Search for the cell housing the specified text and yield its (x, y) center coordinate. 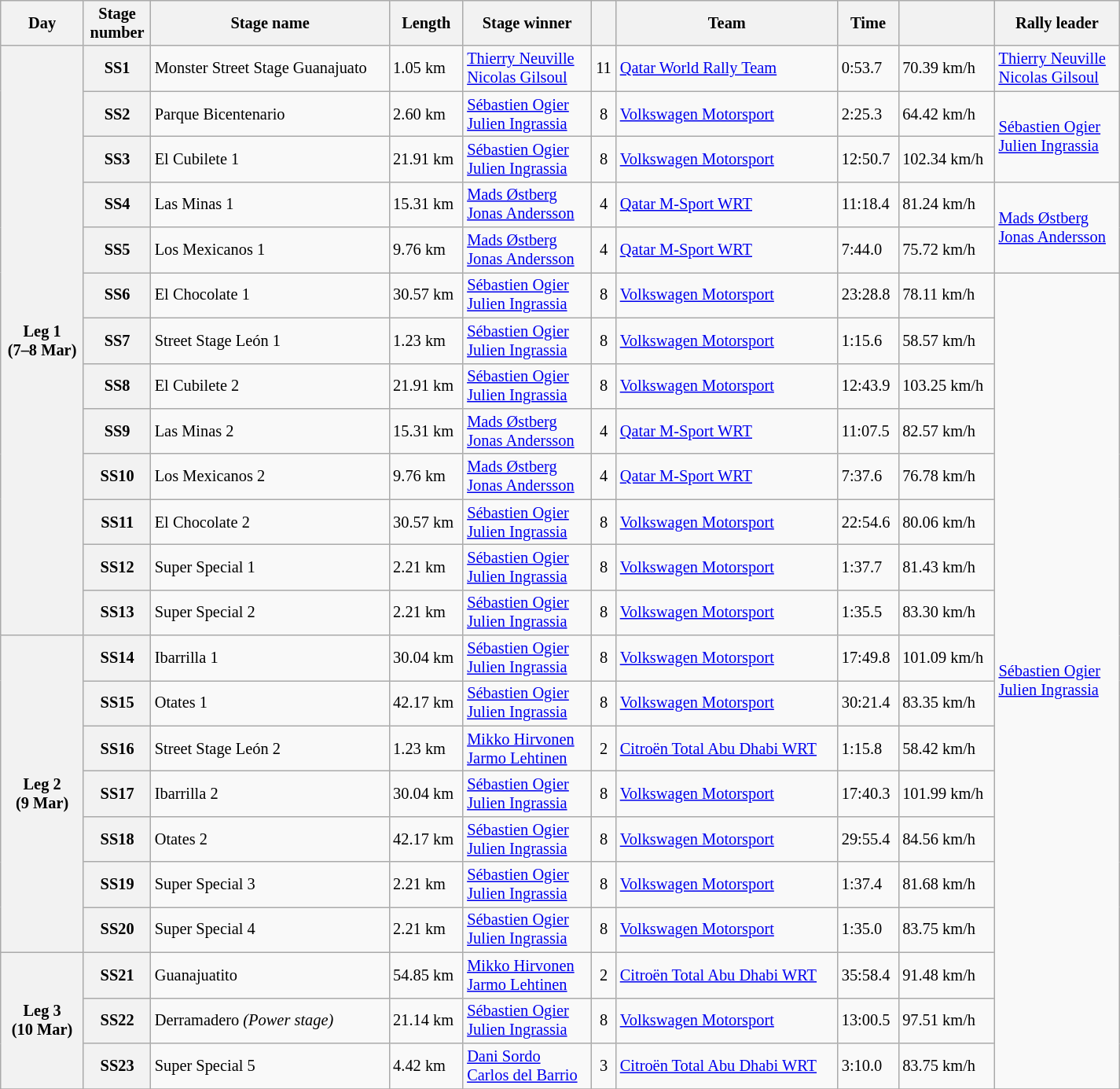
SS12 (116, 567)
SS13 (116, 613)
58.42 km/h (946, 749)
Dani Sordo Carlos del Barrio (527, 1065)
SS8 (116, 386)
Day (42, 23)
81.43 km/h (946, 567)
17:49.8 (868, 658)
Parque Bicentenario (270, 114)
Rally leader (1058, 23)
29:55.4 (868, 839)
Leg 1(7–8 Mar) (42, 340)
SS9 (116, 431)
SS3 (116, 159)
82.57 km/h (946, 431)
SS1 (116, 68)
12:43.9 (868, 386)
SS14 (116, 658)
23:28.8 (868, 295)
4.42 km (426, 1065)
1:37.7 (868, 567)
Ibarrilla 2 (270, 793)
1:35.5 (868, 613)
101.09 km/h (946, 658)
SS22 (116, 1021)
El Chocolate 1 (270, 295)
7:37.6 (868, 476)
3 (604, 1065)
El Cubilete 1 (270, 159)
Otates 2 (270, 839)
58.57 km/h (946, 340)
Los Mexicanos 1 (270, 250)
1:15.8 (868, 749)
SS4 (116, 204)
11 (604, 68)
SS7 (116, 340)
SS11 (116, 522)
13:00.5 (868, 1021)
101.99 km/h (946, 793)
12:50.7 (868, 159)
2.60 km (426, 114)
97.51 km/h (946, 1021)
2:25.3 (868, 114)
Super Special 1 (270, 567)
Otates 1 (270, 703)
Street Stage León 2 (270, 749)
Stagenumber (116, 23)
Stage name (270, 23)
Team (727, 23)
3:10.0 (868, 1065)
81.24 km/h (946, 204)
83.30 km/h (946, 613)
Super Special 3 (270, 885)
21.14 km (426, 1021)
1:15.6 (868, 340)
Leg 2(9 Mar) (42, 794)
Super Special 4 (270, 929)
El Cubilete 2 (270, 386)
22:54.6 (868, 522)
Super Special 5 (270, 1065)
Monster Street Stage Guanajuato (270, 68)
SS18 (116, 839)
102.34 km/h (946, 159)
Street Stage León 1 (270, 340)
El Chocolate 2 (270, 522)
17:40.3 (868, 793)
81.68 km/h (946, 885)
Stage winner (527, 23)
11:07.5 (868, 431)
1:35.0 (868, 929)
35:58.4 (868, 975)
SS5 (116, 250)
7:44.0 (868, 250)
0:53.7 (868, 68)
84.56 km/h (946, 839)
Derramadero (Power stage) (270, 1021)
Ibarrilla 1 (270, 658)
Time (868, 23)
1.05 km (426, 68)
SS2 (116, 114)
Leg 3(10 Mar) (42, 1021)
83.35 km/h (946, 703)
76.78 km/h (946, 476)
SS16 (116, 749)
SS23 (116, 1065)
Los Mexicanos 2 (270, 476)
Guanajuatito (270, 975)
70.39 km/h (946, 68)
SS6 (116, 295)
1:37.4 (868, 885)
SS15 (116, 703)
Super Special 2 (270, 613)
80.06 km/h (946, 522)
SS19 (116, 885)
Length (426, 23)
11:18.4 (868, 204)
SS17 (116, 793)
Qatar World Rally Team (727, 68)
Las Minas 2 (270, 431)
SS10 (116, 476)
91.48 km/h (946, 975)
54.85 km (426, 975)
103.25 km/h (946, 386)
64.42 km/h (946, 114)
Las Minas 1 (270, 204)
30:21.4 (868, 703)
SS21 (116, 975)
SS20 (116, 929)
75.72 km/h (946, 250)
78.11 km/h (946, 295)
